Search for the cell housing the specified text and yield its (X, Y) center coordinate. 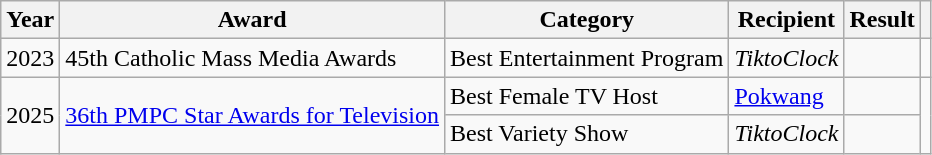
2023 (30, 58)
Best Entertainment Program (587, 58)
Recipient (786, 20)
Pokwang (786, 96)
36th PMPC Star Awards for Television (252, 115)
Year (30, 20)
Best Variety Show (587, 134)
Category (587, 20)
2025 (30, 115)
Award (252, 20)
45th Catholic Mass Media Awards (252, 58)
Best Female TV Host (587, 96)
Result (882, 20)
